Determine the (x, y) coordinate at the center of the cell enclosing the given text.  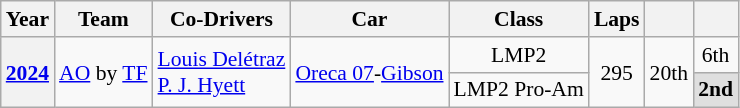
LMP2 (519, 55)
Co-Drivers (222, 19)
Laps (617, 19)
Year (28, 19)
Louis Delétraz P. J. Hyett (222, 72)
Oreca 07-Gibson (369, 72)
6th (716, 55)
2nd (716, 90)
295 (617, 72)
20th (670, 72)
LMP2 Pro-Am (519, 90)
Car (369, 19)
Team (104, 19)
2024 (28, 72)
Class (519, 19)
AO by TF (104, 72)
